Detect which cell encompasses the target text, then output its (X, Y) center coordinate. 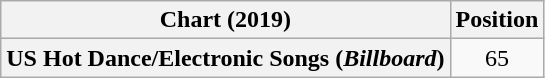
Chart (2019) (226, 20)
Position (497, 20)
65 (497, 58)
US Hot Dance/Electronic Songs (Billboard) (226, 58)
